Extract the [X, Y] coordinate from the center of the cell holding the provided text.  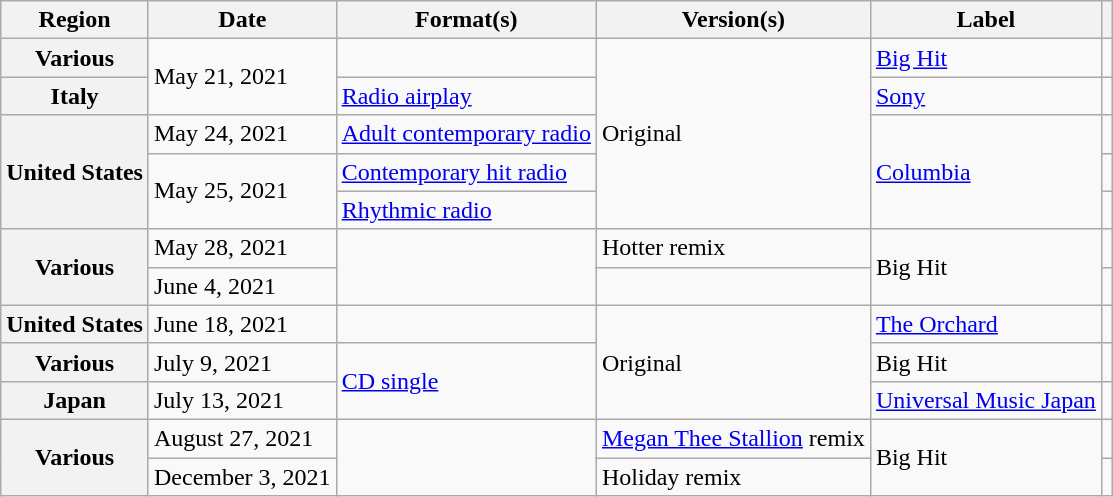
Adult contemporary radio [466, 134]
Label [986, 20]
Region [75, 20]
Italy [75, 96]
June 4, 2021 [242, 286]
December 3, 2021 [242, 477]
Megan Thee Stallion remix [733, 438]
Rhythmic radio [466, 210]
May 24, 2021 [242, 134]
Holiday remix [733, 477]
Hotter remix [733, 248]
Universal Music Japan [986, 400]
CD single [466, 381]
May 25, 2021 [242, 191]
June 18, 2021 [242, 324]
Sony [986, 96]
Japan [75, 400]
Date [242, 20]
May 28, 2021 [242, 248]
August 27, 2021 [242, 438]
Contemporary hit radio [466, 172]
Format(s) [466, 20]
May 21, 2021 [242, 77]
Version(s) [733, 20]
Columbia [986, 172]
July 13, 2021 [242, 400]
The Orchard [986, 324]
Radio airplay [466, 96]
July 9, 2021 [242, 362]
